Determine the [x, y] coordinate at the center of the cell enclosing the given text.  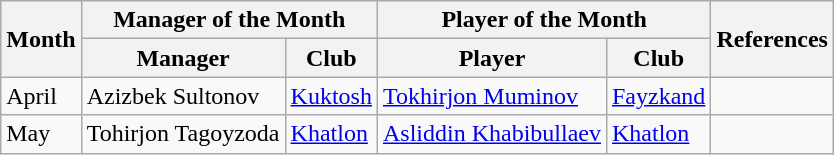
Tokhirjon Muminov [492, 96]
May [41, 134]
April [41, 96]
Month [41, 39]
Player of the Month [544, 20]
Tohirjon Tagoyzoda [183, 134]
Asliddin Khabibullaev [492, 134]
Fayzkand [658, 96]
Player [492, 58]
References [772, 39]
Azizbek Sultonov [183, 96]
Manager of the Month [229, 20]
Kuktosh [331, 96]
Manager [183, 58]
